Identify which cell holds the provided text, then report its [X, Y] central coordinate. 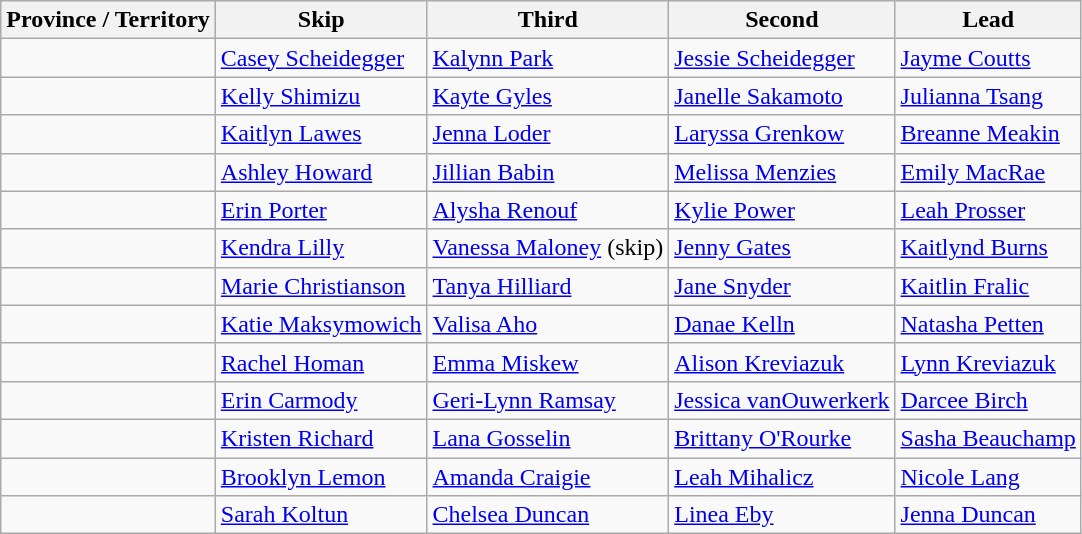
Katie Maksymowich [321, 324]
Erin Porter [321, 210]
Laryssa Grenkow [782, 134]
Valisa Aho [548, 324]
Jenna Loder [548, 134]
Amanda Craigie [548, 477]
Brooklyn Lemon [321, 477]
Third [548, 20]
Alison Kreviazuk [782, 362]
Jayme Coutts [988, 58]
Kylie Power [782, 210]
Jessie Scheidegger [782, 58]
Kalynn Park [548, 58]
Casey Scheidegger [321, 58]
Jessica vanOuwerkerk [782, 400]
Jillian Babin [548, 172]
Kelly Shimizu [321, 96]
Skip [321, 20]
Second [782, 20]
Sasha Beauchamp [988, 438]
Marie Christianson [321, 286]
Lana Gosselin [548, 438]
Kaitlin Fralic [988, 286]
Rachel Homan [321, 362]
Jenna Duncan [988, 515]
Kayte Gyles [548, 96]
Tanya Hilliard [548, 286]
Nicole Lang [988, 477]
Melissa Menzies [782, 172]
Chelsea Duncan [548, 515]
Kaitlyn Lawes [321, 134]
Darcee Birch [988, 400]
Vanessa Maloney (skip) [548, 248]
Jane Snyder [782, 286]
Kaitlynd Burns [988, 248]
Geri-Lynn Ramsay [548, 400]
Lead [988, 20]
Sarah Koltun [321, 515]
Emily MacRae [988, 172]
Brittany O'Rourke [782, 438]
Ashley Howard [321, 172]
Leah Mihalicz [782, 477]
Lynn Kreviazuk [988, 362]
Julianna Tsang [988, 96]
Emma Miskew [548, 362]
Jenny Gates [782, 248]
Breanne Meakin [988, 134]
Leah Prosser [988, 210]
Janelle Sakamoto [782, 96]
Alysha Renouf [548, 210]
Erin Carmody [321, 400]
Danae Kelln [782, 324]
Kendra Lilly [321, 248]
Natasha Petten [988, 324]
Kristen Richard [321, 438]
Linea Eby [782, 515]
Province / Territory [108, 20]
